For the text-containing cell, return its midpoint in [x, y] coordinate format. 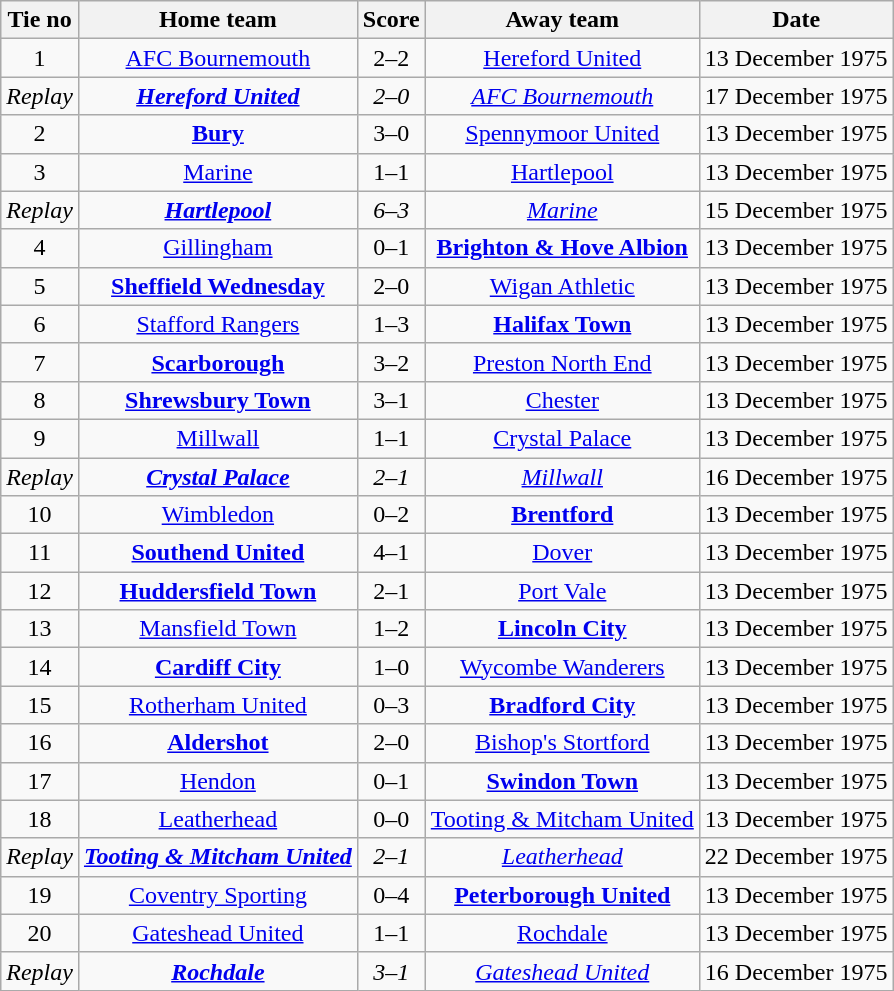
11 [40, 553]
8 [40, 400]
Mansfield Town [218, 629]
7 [40, 362]
Stafford Rangers [218, 324]
0–3 [391, 705]
Bradford City [562, 705]
22 December 1975 [796, 857]
Brighton & Hove Albion [562, 248]
15 December 1975 [796, 210]
Chester [562, 400]
18 [40, 819]
13 [40, 629]
Bishop's Stortford [562, 743]
Halifax Town [562, 324]
1–2 [391, 629]
Rotherham United [218, 705]
6 [40, 324]
Swindon Town [562, 781]
2 [40, 134]
0–0 [391, 819]
20 [40, 933]
Lincoln City [562, 629]
Southend United [218, 553]
Huddersfield Town [218, 591]
Shrewsbury Town [218, 400]
3–0 [391, 134]
Sheffield Wednesday [218, 286]
4 [40, 248]
10 [40, 515]
Port Vale [562, 591]
Scarborough [218, 362]
1–3 [391, 324]
Dover [562, 553]
3–2 [391, 362]
Hendon [218, 781]
Bury [218, 134]
Gillingham [218, 248]
17 December 1975 [796, 96]
19 [40, 895]
Coventry Sporting [218, 895]
Wigan Athletic [562, 286]
Cardiff City [218, 667]
9 [40, 438]
15 [40, 705]
Peterborough United [562, 895]
6–3 [391, 210]
Wimbledon [218, 515]
5 [40, 286]
17 [40, 781]
1 [40, 58]
Date [796, 20]
Spennymoor United [562, 134]
1–0 [391, 667]
Preston North End [562, 362]
0–2 [391, 515]
14 [40, 667]
0–4 [391, 895]
3 [40, 172]
2–2 [391, 58]
Score [391, 20]
Aldershot [218, 743]
Wycombe Wanderers [562, 667]
4–1 [391, 553]
Brentford [562, 515]
Tie no [40, 20]
Home team [218, 20]
16 [40, 743]
12 [40, 591]
Away team [562, 20]
